For the text-containing cell, return its midpoint in (X, Y) coordinate format. 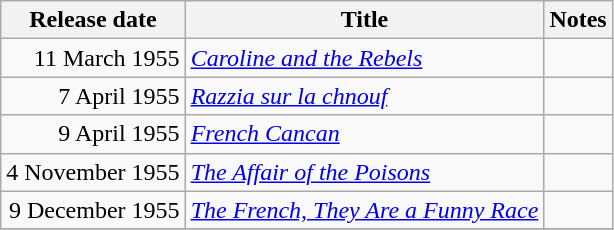
Notes (578, 20)
Caroline and the Rebels (364, 58)
4 November 1955 (93, 172)
11 March 1955 (93, 58)
Release date (93, 20)
Razzia sur la chnouf (364, 96)
French Cancan (364, 134)
9 December 1955 (93, 210)
7 April 1955 (93, 96)
Title (364, 20)
9 April 1955 (93, 134)
The Affair of the Poisons (364, 172)
The French, They Are a Funny Race (364, 210)
